Locate the cell with the specified text and output its [X, Y] center coordinate. 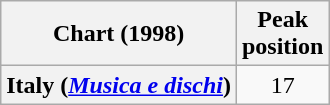
Chart (1998) [119, 34]
Italy (Musica e dischi) [119, 85]
Peakposition [282, 34]
17 [282, 85]
